Detect which cell encompasses the target text, then output its [x, y] center coordinate. 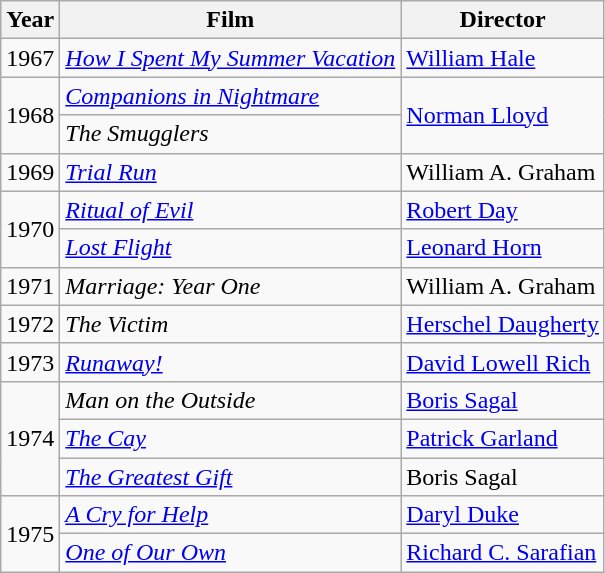
1968 [30, 115]
Year [30, 20]
The Greatest Gift [230, 477]
Companions in Nightmare [230, 96]
1972 [30, 324]
William Hale [503, 58]
The Smugglers [230, 134]
Herschel Daugherty [503, 324]
1969 [30, 172]
1970 [30, 229]
The Cay [230, 438]
1967 [30, 58]
Director [503, 20]
Marriage: Year One [230, 286]
Trial Run [230, 172]
1973 [30, 362]
Lost Flight [230, 248]
Daryl Duke [503, 515]
A Cry for Help [230, 515]
Norman Lloyd [503, 115]
1971 [30, 286]
Man on the Outside [230, 400]
Film [230, 20]
Leonard Horn [503, 248]
Richard C. Sarafian [503, 553]
1974 [30, 438]
Patrick Garland [503, 438]
How I Spent My Summer Vacation [230, 58]
Ritual of Evil [230, 210]
The Victim [230, 324]
One of Our Own [230, 553]
Robert Day [503, 210]
1975 [30, 534]
Runaway! [230, 362]
David Lowell Rich [503, 362]
